Search for the cell housing the specified text and yield its [X, Y] center coordinate. 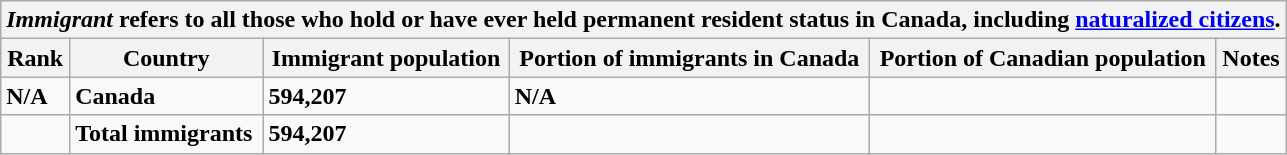
Immigrant refers to all those who hold or have ever held permanent resident status in Canada, including naturalized citizens. [644, 20]
Country [166, 58]
Rank [36, 58]
Notes [1251, 58]
Total immigrants [166, 134]
Portion of Canadian population [1043, 58]
Immigrant population [386, 58]
Portion of immigrants in Canada [690, 58]
Canada [166, 96]
